Scan for the cell matching the given text and deliver its [X, Y] coordinate at center. 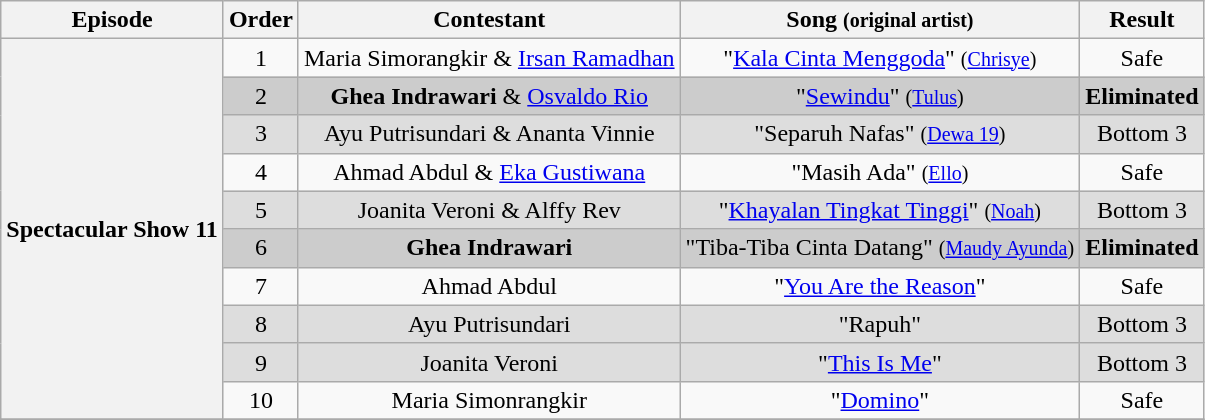
4 [260, 172]
"Khayalan Tingkat Tinggi" (Noah) [880, 210]
"Sewindu" (Tulus) [880, 96]
Contestant [489, 20]
Ayu Putrisundari [489, 324]
7 [260, 286]
Ahmad Abdul [489, 286]
Ahmad Abdul & Eka Gustiwana [489, 172]
Song (original artist) [880, 20]
Order [260, 20]
10 [260, 400]
3 [260, 134]
"You Are the Reason" [880, 286]
"Tiba-Tiba Cinta Datang" (Maudy Ayunda) [880, 248]
Maria Simonrangkir [489, 400]
8 [260, 324]
Joanita Veroni & Alffy Rev [489, 210]
Maria Simorangkir & Irsan Ramadhan [489, 58]
1 [260, 58]
6 [260, 248]
Ghea Indrawari [489, 248]
Result [1142, 20]
Spectacular Show 11 [112, 230]
Episode [112, 20]
"Rapuh" [880, 324]
Joanita Veroni [489, 362]
Ghea Indrawari & Osvaldo Rio [489, 96]
"Kala Cinta Menggoda" (Chrisye) [880, 58]
"This Is Me" [880, 362]
"Separuh Nafas" (Dewa 19) [880, 134]
Ayu Putrisundari & Ananta Vinnie [489, 134]
"Masih Ada" (Ello) [880, 172]
"Domino" [880, 400]
2 [260, 96]
9 [260, 362]
5 [260, 210]
